From the cell containing the given text, extract its center point as (X, Y) coordinate. 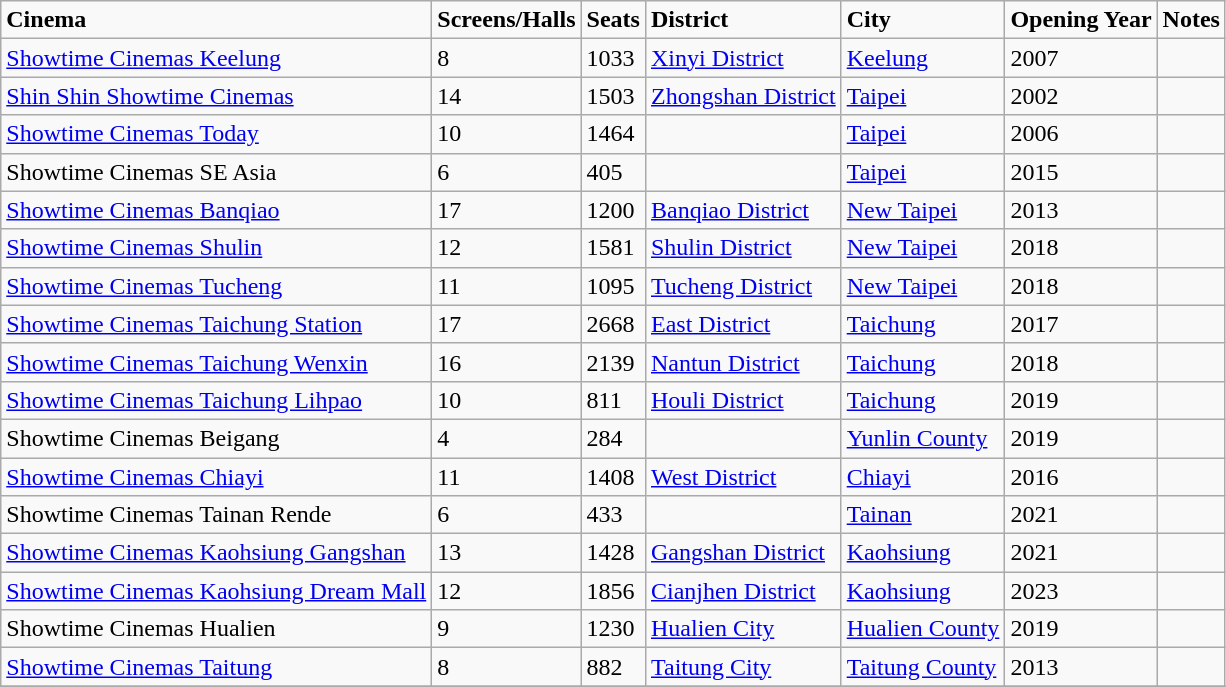
433 (613, 515)
2006 (1081, 134)
2023 (1081, 591)
Showtime Cinemas Hualien (216, 629)
Yunlin County (923, 438)
2002 (1081, 96)
4 (506, 438)
284 (613, 438)
2015 (1081, 172)
2016 (1081, 477)
Showtime Cinemas Tainan Rende (216, 515)
Xinyi District (743, 58)
Showtime Cinemas Beigang (216, 438)
9 (506, 629)
1503 (613, 96)
Zhongshan District (743, 96)
Gangshan District (743, 553)
1856 (613, 591)
Notes (1191, 20)
811 (613, 400)
Taitung County (923, 667)
1464 (613, 134)
Showtime Cinemas Today (216, 134)
Showtime Cinemas Kaohsiung Gangshan (216, 553)
Banqiao District (743, 210)
Hualien City (743, 629)
16 (506, 362)
West District (743, 477)
Showtime Cinemas Taichung Wenxin (216, 362)
Shin Shin Showtime Cinemas (216, 96)
2139 (613, 362)
Chiayi (923, 477)
405 (613, 172)
1200 (613, 210)
Cianjhen District (743, 591)
Screens/Halls (506, 20)
Taitung City (743, 667)
District (743, 20)
Showtime Cinemas Shulin (216, 248)
2668 (613, 324)
13 (506, 553)
Showtime Cinemas Keelung (216, 58)
1428 (613, 553)
Keelung (923, 58)
1033 (613, 58)
Showtime Cinemas Banqiao (216, 210)
East District (743, 324)
1095 (613, 286)
Opening Year (1081, 20)
1408 (613, 477)
Hualien County (923, 629)
Showtime Cinemas Chiayi (216, 477)
Cinema (216, 20)
Houli District (743, 400)
2017 (1081, 324)
Nantun District (743, 362)
Showtime Cinemas Taichung Lihpao (216, 400)
14 (506, 96)
Seats (613, 20)
2007 (1081, 58)
Tucheng District (743, 286)
1581 (613, 248)
1230 (613, 629)
882 (613, 667)
Showtime Cinemas Taichung Station (216, 324)
Showtime Cinemas Kaohsiung Dream Mall (216, 591)
Tainan (923, 515)
Shulin District (743, 248)
Showtime Cinemas Tucheng (216, 286)
Showtime Cinemas SE Asia (216, 172)
Showtime Cinemas Taitung (216, 667)
City (923, 20)
